Extract the [x, y] coordinate from the center of the cell holding the provided text.  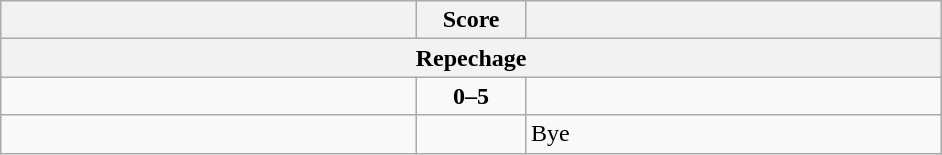
0–5 [472, 96]
Bye [733, 134]
Score [472, 20]
Repechage [472, 58]
